Return (X, Y) of the center of cell containing provided text 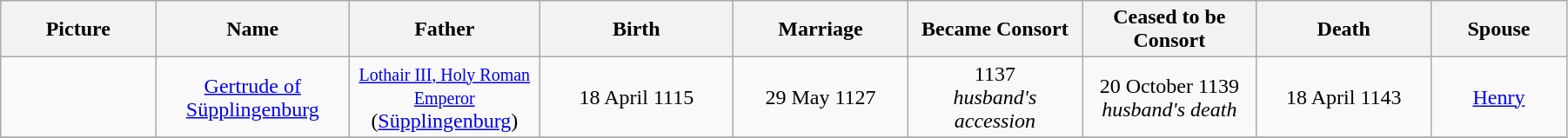
Marriage (821, 30)
20 October 1139husband's death (1169, 97)
Birth (637, 30)
Ceased to be Consort (1169, 30)
Death (1344, 30)
Henry (1498, 97)
29 May 1127 (821, 97)
18 April 1115 (637, 97)
Gertrude of Süpplingenburg (252, 97)
Lothair III, Holy Roman Emperor(Süpplingenburg) (445, 97)
Became Consort (995, 30)
Spouse (1498, 30)
1137husband's accession (995, 97)
Name (252, 30)
18 April 1143 (1344, 97)
Father (445, 30)
Picture (78, 30)
